Determine the (X, Y) coordinate at the center of the cell enclosing the given text.  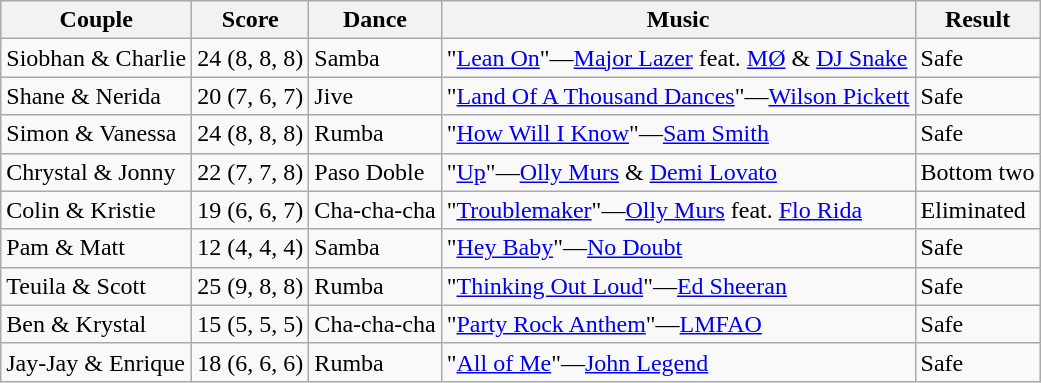
Teuila & Scott (96, 286)
Paso Doble (375, 172)
Music (678, 20)
Score (250, 20)
"Troublemaker"—Olly Murs feat. Flo Rida (678, 210)
"Lean On"—Major Lazer feat. MØ & DJ Snake (678, 58)
Eliminated (978, 210)
"All of Me"—John Legend (678, 362)
15 (5, 5, 5) (250, 324)
18 (6, 6, 6) (250, 362)
Bottom two (978, 172)
12 (4, 4, 4) (250, 248)
Colin & Kristie (96, 210)
Ben & Krystal (96, 324)
"Party Rock Anthem"—LMFAO (678, 324)
"Hey Baby"—No Doubt (678, 248)
20 (7, 6, 7) (250, 96)
19 (6, 6, 7) (250, 210)
Simon & Vanessa (96, 134)
"How Will I Know"—Sam Smith (678, 134)
Pam & Matt (96, 248)
"Up"—Olly Murs & Demi Lovato (678, 172)
Result (978, 20)
"Land Of A Thousand Dances"—Wilson Pickett (678, 96)
Chrystal & Jonny (96, 172)
Dance (375, 20)
Jive (375, 96)
Siobhan & Charlie (96, 58)
Shane & Nerida (96, 96)
"Thinking Out Loud"—Ed Sheeran (678, 286)
Couple (96, 20)
Jay-Jay & Enrique (96, 362)
22 (7, 7, 8) (250, 172)
25 (9, 8, 8) (250, 286)
